Pinpoint the cell where the given text exists, returning its (X, Y) midpoint coordinate. 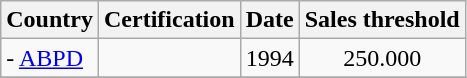
Sales threshold (382, 20)
- ABPD (50, 58)
Date (270, 20)
Certification (169, 20)
250.000 (382, 58)
Country (50, 20)
1994 (270, 58)
